Capture the cell that displays the provided text and extract its [X, Y] central coordinate. 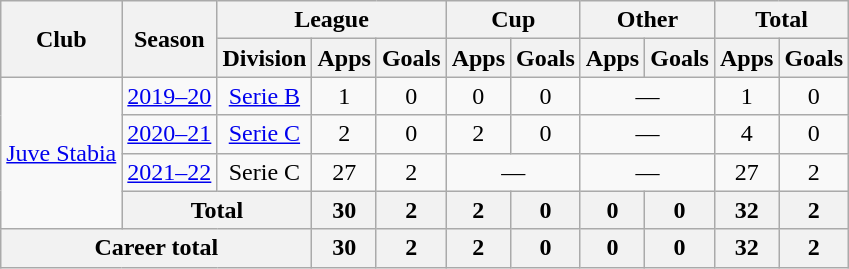
Season [170, 39]
2020–21 [170, 134]
4 [746, 134]
2021–22 [170, 172]
Serie B [264, 96]
Other [647, 20]
Career total [156, 248]
Club [62, 39]
2019–20 [170, 96]
Juve Stabia [62, 153]
League [332, 20]
Cup [513, 20]
Division [264, 58]
